Provide the [x, y] coordinate of the cell's center where the given text is located.  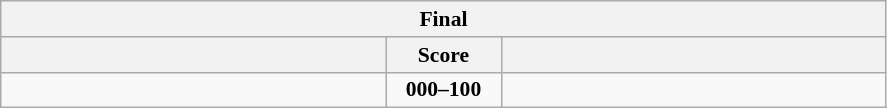
Final [444, 19]
Score [444, 55]
000–100 [444, 90]
